Output the (X, Y) coordinate of the center of the cell containing the given text.  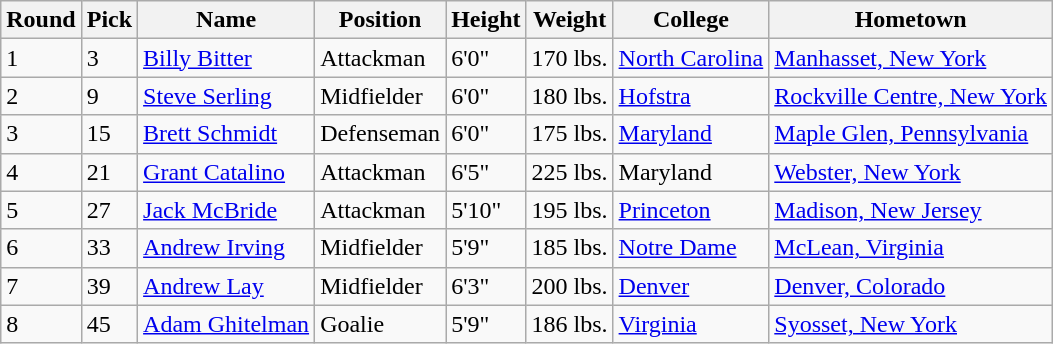
Virginia (691, 324)
Syosset, New York (911, 324)
7 (41, 286)
Princeton (691, 210)
Steve Serling (226, 96)
15 (109, 134)
225 lbs. (570, 172)
45 (109, 324)
8 (41, 324)
Andrew Irving (226, 248)
Height (486, 20)
2 (41, 96)
175 lbs. (570, 134)
Rockville Centre, New York (911, 96)
195 lbs. (570, 210)
1 (41, 58)
6'3" (486, 286)
Billy Bitter (226, 58)
Pick (109, 20)
185 lbs. (570, 248)
Grant Catalino (226, 172)
9 (109, 96)
Brett Schmidt (226, 134)
6'5" (486, 172)
Maple Glen, Pennsylvania (911, 134)
186 lbs. (570, 324)
200 lbs. (570, 286)
4 (41, 172)
Name (226, 20)
Hometown (911, 20)
21 (109, 172)
Weight (570, 20)
Webster, New York (911, 172)
Position (380, 20)
Andrew Lay (226, 286)
Denver, Colorado (911, 286)
McLean, Virginia (911, 248)
Jack McBride (226, 210)
5 (41, 210)
Round (41, 20)
Notre Dame (691, 248)
North Carolina (691, 58)
170 lbs. (570, 58)
Adam Ghitelman (226, 324)
Defenseman (380, 134)
Denver (691, 286)
Manhasset, New York (911, 58)
33 (109, 248)
39 (109, 286)
Goalie (380, 324)
Hofstra (691, 96)
6 (41, 248)
5'10" (486, 210)
27 (109, 210)
College (691, 20)
Madison, New Jersey (911, 210)
180 lbs. (570, 96)
